From the cell containing the given text, extract its center point as (x, y) coordinate. 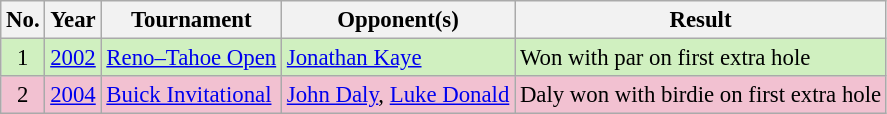
2 (23, 95)
2002 (73, 58)
Result (701, 20)
Buick Invitational (191, 95)
1 (23, 58)
Year (73, 20)
John Daly, Luke Donald (398, 95)
Tournament (191, 20)
Daly won with birdie on first extra hole (701, 95)
2004 (73, 95)
Reno–Tahoe Open (191, 58)
Opponent(s) (398, 20)
No. (23, 20)
Won with par on first extra hole (701, 58)
Jonathan Kaye (398, 58)
